Find where the given text appears and provide that cell's center as (x, y) coordinate. 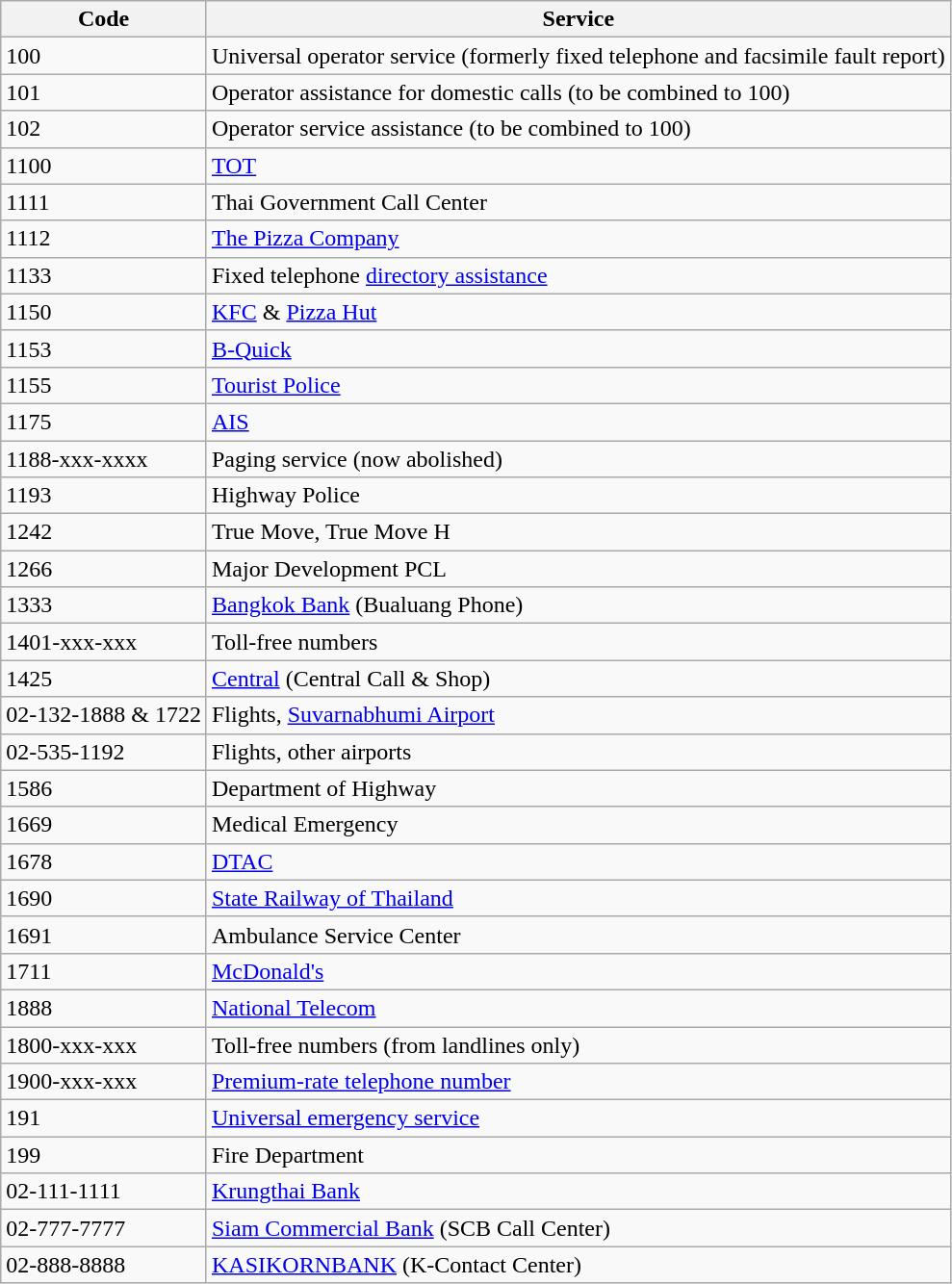
02-888-8888 (104, 1265)
1678 (104, 861)
1669 (104, 825)
Paging service (now abolished) (578, 459)
1111 (104, 202)
1888 (104, 1008)
Operator assistance for domestic calls (to be combined to 100) (578, 92)
TOT (578, 166)
1690 (104, 898)
Ambulance Service Center (578, 935)
True Move, True Move H (578, 532)
Universal operator service (formerly fixed telephone and facsimile fault report) (578, 56)
DTAC (578, 861)
1150 (104, 312)
1193 (104, 496)
100 (104, 56)
Tourist Police (578, 385)
1900-xxx-xxx (104, 1082)
Thai Government Call Center (578, 202)
199 (104, 1155)
1175 (104, 422)
1100 (104, 166)
1188-xxx-xxxx (104, 459)
02-111-1111 (104, 1192)
McDonald's (578, 971)
KASIKORNBANK (K-Contact Center) (578, 1265)
02-535-1192 (104, 752)
Bangkok Bank (Bualuang Phone) (578, 605)
191 (104, 1118)
1425 (104, 679)
KFC & Pizza Hut (578, 312)
102 (104, 129)
1401-xxx-xxx (104, 642)
1333 (104, 605)
Fixed telephone directory assistance (578, 275)
Operator service assistance (to be combined to 100) (578, 129)
National Telecom (578, 1008)
Premium-rate telephone number (578, 1082)
1133 (104, 275)
1691 (104, 935)
The Pizza Company (578, 239)
1112 (104, 239)
1711 (104, 971)
Toll-free numbers (from landlines only) (578, 1044)
1153 (104, 348)
Medical Emergency (578, 825)
Major Development PCL (578, 569)
Highway Police (578, 496)
1586 (104, 788)
1155 (104, 385)
02-777-7777 (104, 1228)
Universal emergency service (578, 1118)
Toll-free numbers (578, 642)
Central (Central Call & Shop) (578, 679)
Fire Department (578, 1155)
101 (104, 92)
1800-xxx-xxx (104, 1044)
Service (578, 19)
Flights, other airports (578, 752)
Code (104, 19)
B-Quick (578, 348)
AIS (578, 422)
Krungthai Bank (578, 1192)
State Railway of Thailand (578, 898)
02-132-1888 & 1722 (104, 715)
1242 (104, 532)
Flights, Suvarnabhumi Airport (578, 715)
1266 (104, 569)
Department of Highway (578, 788)
Siam Commercial Bank (SCB Call Center) (578, 1228)
